For the text-containing cell, return its midpoint in (x, y) coordinate format. 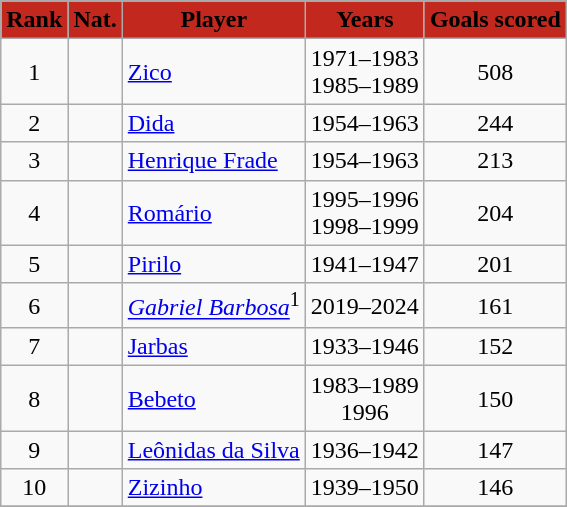
Player (214, 20)
2019–2024 (364, 306)
204 (495, 212)
213 (495, 161)
Zizinho (214, 488)
147 (495, 450)
1936–1942 (364, 450)
Gabriel Barbosa1 (214, 306)
10 (34, 488)
1941–1947 (364, 264)
1995–19961998–1999 (364, 212)
Jarbas (214, 347)
Bebeto (214, 398)
8 (34, 398)
9 (34, 450)
1 (34, 72)
2 (34, 123)
244 (495, 123)
1971–19831985–1989 (364, 72)
161 (495, 306)
3 (34, 161)
1933–1946 (364, 347)
6 (34, 306)
7 (34, 347)
Nat. (95, 20)
508 (495, 72)
Dida (214, 123)
Pirilo (214, 264)
152 (495, 347)
1939–1950 (364, 488)
Romário (214, 212)
1983–19891996 (364, 398)
Leônidas da Silva (214, 450)
5 (34, 264)
Zico (214, 72)
150 (495, 398)
Goals scored (495, 20)
4 (34, 212)
146 (495, 488)
Rank (34, 20)
Henrique Frade (214, 161)
Years (364, 20)
201 (495, 264)
